Output the [x, y] coordinate of the center of the cell containing the given text.  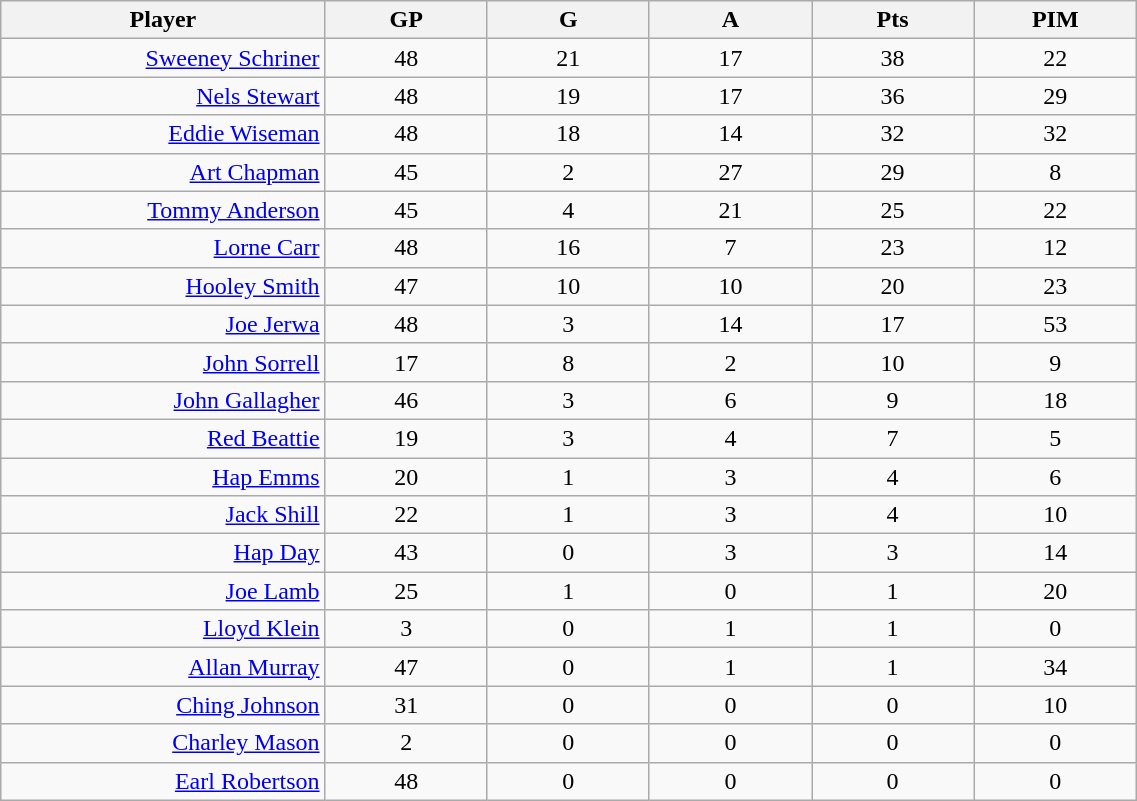
31 [406, 705]
Charley Mason [163, 743]
5 [1056, 438]
27 [730, 172]
Earl Robertson [163, 781]
Eddie Wiseman [163, 134]
Hap Day [163, 553]
Hap Emms [163, 477]
36 [893, 96]
Tommy Anderson [163, 210]
PIM [1056, 20]
GP [406, 20]
Red Beattie [163, 438]
43 [406, 553]
John Gallagher [163, 400]
Nels Stewart [163, 96]
34 [1056, 667]
Sweeney Schriner [163, 58]
53 [1056, 324]
Pts [893, 20]
Ching Johnson [163, 705]
John Sorrell [163, 362]
12 [1056, 248]
Lloyd Klein [163, 629]
Jack Shill [163, 515]
38 [893, 58]
Lorne Carr [163, 248]
Player [163, 20]
G [568, 20]
Art Chapman [163, 172]
46 [406, 400]
16 [568, 248]
Allan Murray [163, 667]
A [730, 20]
Joe Lamb [163, 591]
Hooley Smith [163, 286]
Joe Jerwa [163, 324]
